Capture the cell that displays the provided text and extract its [X, Y] central coordinate. 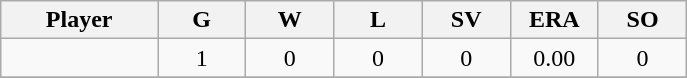
1 [202, 58]
Player [80, 20]
ERA [554, 20]
W [290, 20]
L [378, 20]
G [202, 20]
SV [466, 20]
0.00 [554, 58]
SO [642, 20]
